Find where the given text appears and provide that cell's center as (x, y) coordinate. 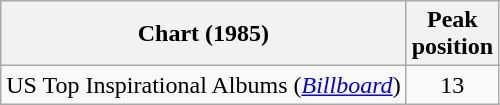
US Top Inspirational Albums (Billboard) (204, 85)
13 (452, 85)
Chart (1985) (204, 34)
Peakposition (452, 34)
